Output the (x, y) coordinate of the center of the cell containing the given text.  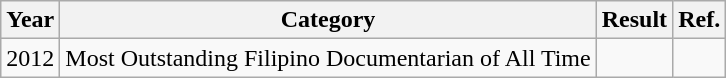
Year (30, 20)
Category (328, 20)
Ref. (700, 20)
Most Outstanding Filipino Documentarian of All Time (328, 58)
Result (634, 20)
2012 (30, 58)
